Capture the cell that displays the provided text and extract its [x, y] central coordinate. 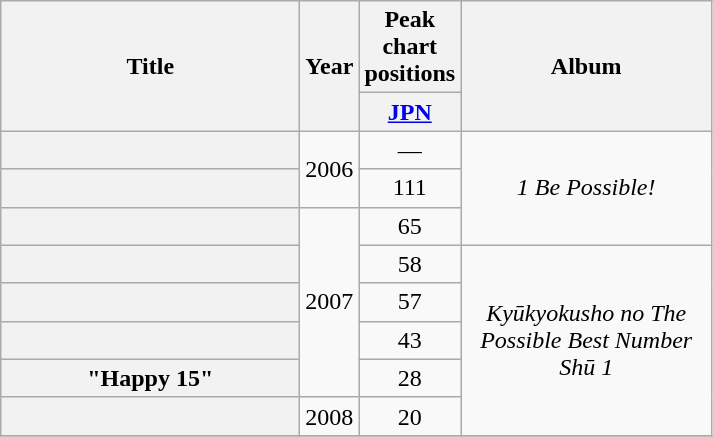
JPN [410, 112]
Peak chart positions [410, 47]
"Happy 15" [150, 378]
20 [410, 416]
58 [410, 264]
65 [410, 226]
1 Be Possible! [586, 188]
2007 [330, 302]
2006 [330, 169]
Kyūkyokusho no The Possible Best Number Shū 1 [586, 340]
Title [150, 66]
57 [410, 302]
2008 [330, 416]
43 [410, 340]
Year [330, 66]
28 [410, 378]
111 [410, 188]
— [410, 150]
Album [586, 66]
